Locate the cell with the specified text and output its (X, Y) center coordinate. 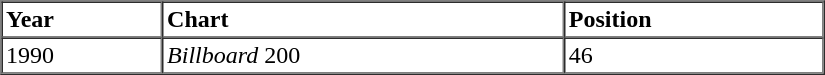
46 (694, 56)
Year (82, 20)
Chart (364, 20)
Position (694, 20)
Billboard 200 (364, 56)
1990 (82, 56)
